Detect which cell encompasses the target text, then output its [x, y] center coordinate. 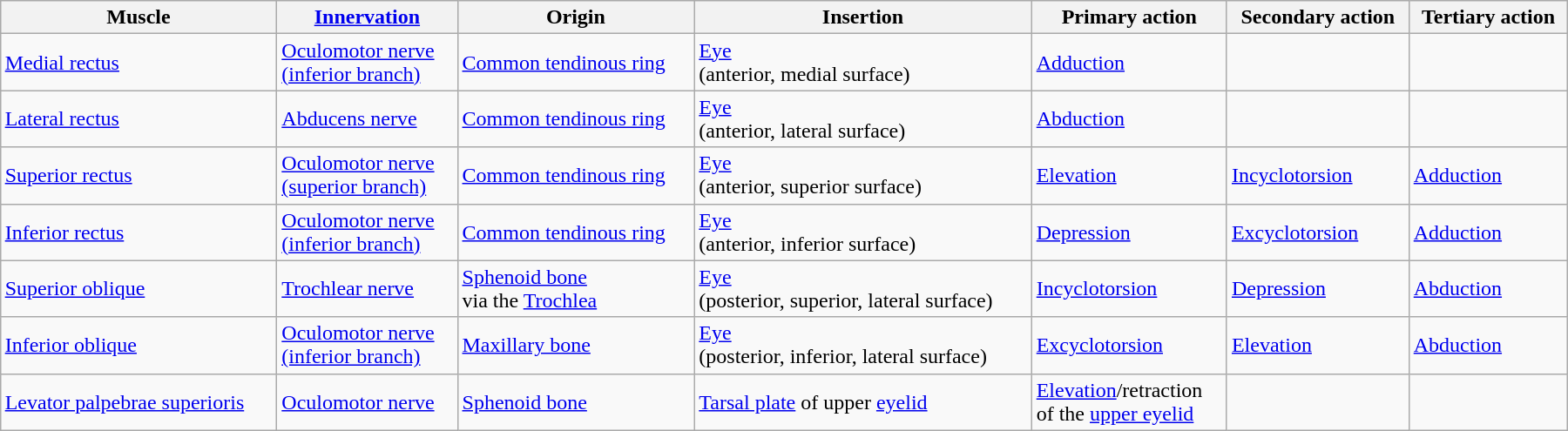
Secondary action [1317, 17]
Tertiary action [1488, 17]
Oculomotor nerve (superior branch) [368, 176]
Elevation/retractionof the upper eyelid [1129, 402]
Sphenoid bone via the Trochlea [576, 289]
Eye (anterior, inferior surface) [862, 232]
Eye (anterior, superior surface) [862, 176]
Levator palpebrae superioris [139, 402]
Primary action [1129, 17]
Medial rectus [139, 63]
Eye (anterior, lateral surface) [862, 118]
Eye (posterior, inferior, lateral surface) [862, 345]
Eye (anterior, medial surface) [862, 63]
Insertion [862, 17]
Sphenoid bone [576, 402]
Trochlear nerve [368, 289]
Superior rectus [139, 176]
Oculomotor nerve [368, 402]
Innervation [368, 17]
Lateral rectus [139, 118]
Tarsal plate of upper eyelid [862, 402]
Inferior rectus [139, 232]
Maxillary bone [576, 345]
Eye (posterior, superior, lateral surface) [862, 289]
Inferior oblique [139, 345]
Abducens nerve [368, 118]
Origin [576, 17]
Superior oblique [139, 289]
Muscle [139, 17]
